Locate the cell with the specified text and output its (x, y) center coordinate. 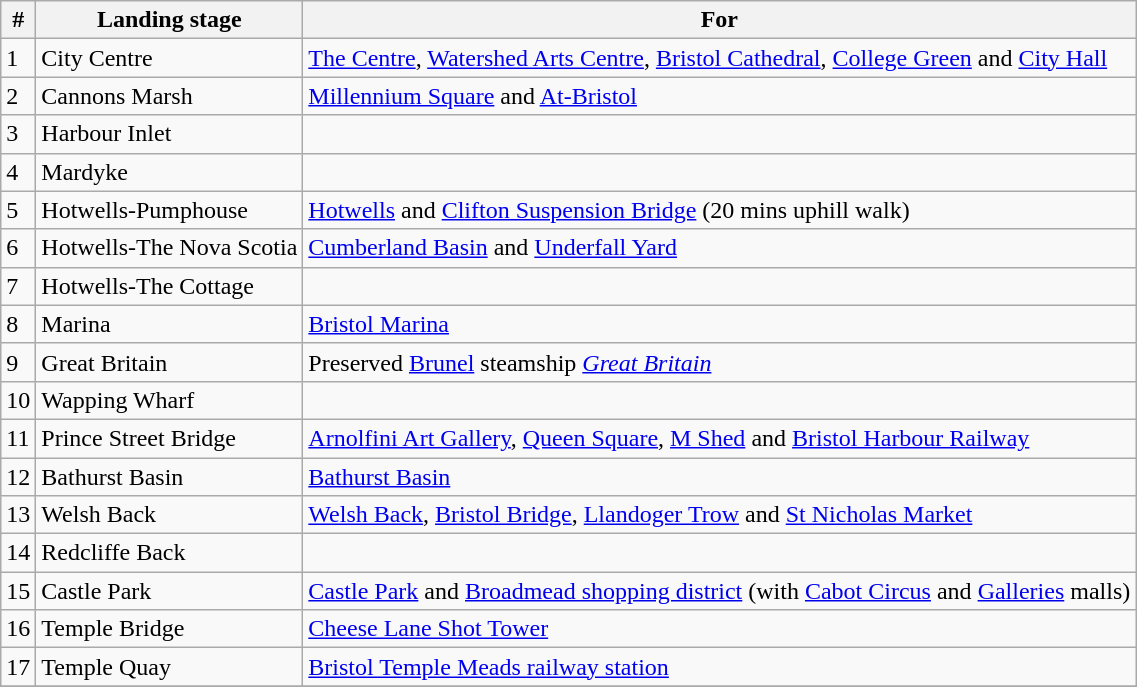
4 (18, 172)
17 (18, 667)
11 (18, 438)
Welsh Back, Bristol Bridge, Llandoger Trow and St Nicholas Market (720, 515)
7 (18, 286)
Hotwells-Pumphouse (170, 210)
16 (18, 629)
Castle Park and Broadmead shopping district (with Cabot Circus and Galleries malls) (720, 591)
Prince Street Bridge (170, 438)
Wapping Wharf (170, 400)
14 (18, 553)
Cheese Lane Shot Tower (720, 629)
13 (18, 515)
Mardyke (170, 172)
Redcliffe Back (170, 553)
Welsh Back (170, 515)
3 (18, 134)
2 (18, 96)
6 (18, 248)
Marina (170, 324)
Preserved Brunel steamship Great Britain (720, 362)
8 (18, 324)
City Centre (170, 58)
Temple Bridge (170, 629)
Hotwells-The Cottage (170, 286)
Temple Quay (170, 667)
The Centre, Watershed Arts Centre, Bristol Cathedral, College Green and City Hall (720, 58)
5 (18, 210)
Hotwells-The Nova Scotia (170, 248)
10 (18, 400)
1 (18, 58)
Hotwells and Clifton Suspension Bridge (20 mins uphill walk) (720, 210)
Great Britain (170, 362)
Millennium Square and At-Bristol (720, 96)
15 (18, 591)
For (720, 20)
9 (18, 362)
Castle Park (170, 591)
Bristol Temple Meads railway station (720, 667)
Cannons Marsh (170, 96)
Cumberland Basin and Underfall Yard (720, 248)
12 (18, 477)
Arnolfini Art Gallery, Queen Square, M Shed and Bristol Harbour Railway (720, 438)
Harbour Inlet (170, 134)
# (18, 20)
Landing stage (170, 20)
Bristol Marina (720, 324)
